Locate the cell with the specified text and output its [X, Y] center coordinate. 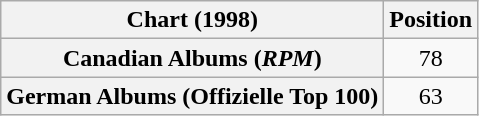
78 [431, 58]
German Albums (Offizielle Top 100) [192, 96]
63 [431, 96]
Position [431, 20]
Canadian Albums (RPM) [192, 58]
Chart (1998) [192, 20]
